For the text-containing cell, return its midpoint in [X, Y] coordinate format. 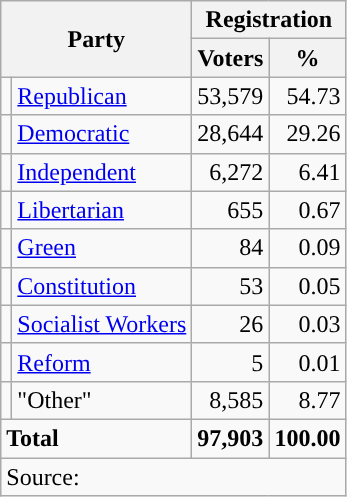
53,579 [230, 96]
0.67 [308, 210]
0.05 [308, 286]
Total [96, 438]
0.01 [308, 362]
97,903 [230, 438]
Voters [230, 58]
% [308, 58]
54.73 [308, 96]
Green [102, 248]
Socialist Workers [102, 324]
655 [230, 210]
Party [96, 39]
Reform [102, 362]
84 [230, 248]
Democratic [102, 134]
6,272 [230, 172]
29.26 [308, 134]
"Other" [102, 400]
6.41 [308, 172]
Republican [102, 96]
Libertarian [102, 210]
Independent [102, 172]
26 [230, 324]
28,644 [230, 134]
53 [230, 286]
Constitution [102, 286]
Registration [269, 20]
8,585 [230, 400]
5 [230, 362]
100.00 [308, 438]
8.77 [308, 400]
Source: [174, 477]
0.03 [308, 324]
0.09 [308, 248]
